Return the (x, y) coordinate for the center point of the cell that contains the specified text.  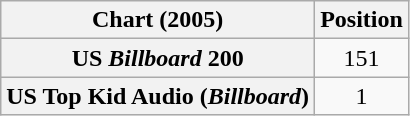
Chart (2005) (158, 20)
151 (362, 58)
US Top Kid Audio (Billboard) (158, 96)
1 (362, 96)
Position (362, 20)
US Billboard 200 (158, 58)
